Scan for the cell matching the given text and deliver its [x, y] coordinate at center. 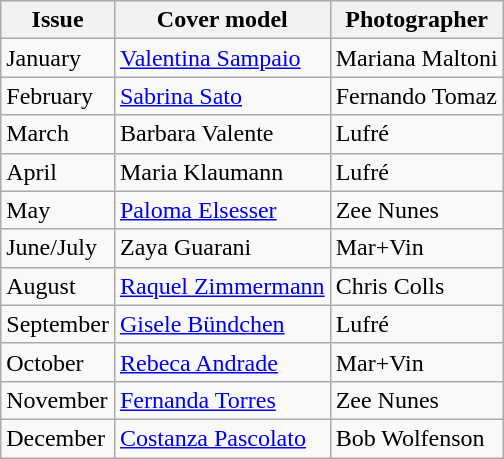
Costanza Pascolato [222, 438]
Valentina Sampaio [222, 58]
Sabrina Sato [222, 96]
Mariana Maltoni [416, 58]
April [58, 172]
December [58, 438]
Zaya Guarani [222, 248]
Issue [58, 20]
Chris Colls [416, 286]
January [58, 58]
September [58, 324]
Paloma Elsesser [222, 210]
Cover model [222, 20]
Bob Wolfenson [416, 438]
Raquel Zimmermann [222, 286]
Fernanda Torres [222, 400]
October [58, 362]
November [58, 400]
August [58, 286]
Maria Klaumann [222, 172]
May [58, 210]
Rebeca Andrade [222, 362]
Photographer [416, 20]
Fernando Tomaz [416, 96]
Barbara Valente [222, 134]
February [58, 96]
March [58, 134]
June/July [58, 248]
Gisele Bündchen [222, 324]
